Find where the given text appears and provide that cell's center as (X, Y) coordinate. 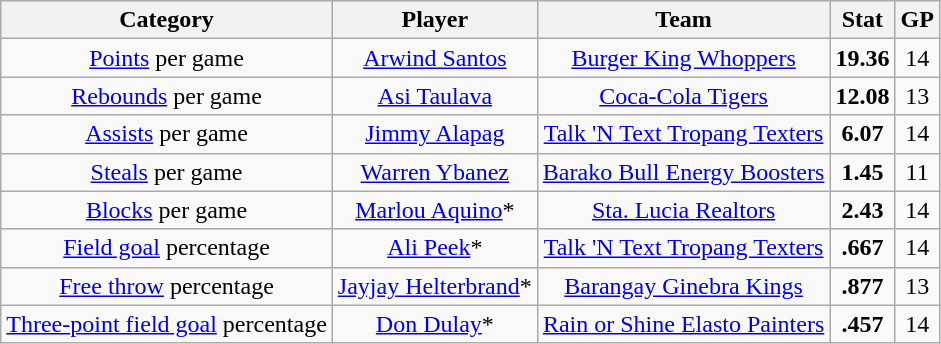
6.07 (862, 134)
.877 (862, 286)
2.43 (862, 210)
Three-point field goal percentage (167, 324)
Warren Ybanez (434, 172)
Team (684, 20)
Marlou Aquino* (434, 210)
12.08 (862, 96)
Points per game (167, 58)
1.45 (862, 172)
Stat (862, 20)
Barangay Ginebra Kings (684, 286)
Field goal percentage (167, 248)
Don Dulay* (434, 324)
Barako Bull Energy Boosters (684, 172)
Rebounds per game (167, 96)
19.36 (862, 58)
Asi Taulava (434, 96)
Jayjay Helterbrand* (434, 286)
Rain or Shine Elasto Painters (684, 324)
Blocks per game (167, 210)
Jimmy Alapag (434, 134)
GP (917, 20)
Ali Peek* (434, 248)
Free throw percentage (167, 286)
Player (434, 20)
.667 (862, 248)
Steals per game (167, 172)
Sta. Lucia Realtors (684, 210)
Assists per game (167, 134)
Burger King Whoppers (684, 58)
.457 (862, 324)
Arwind Santos (434, 58)
Category (167, 20)
11 (917, 172)
Coca-Cola Tigers (684, 96)
